Search for the cell housing the specified text and yield its [x, y] center coordinate. 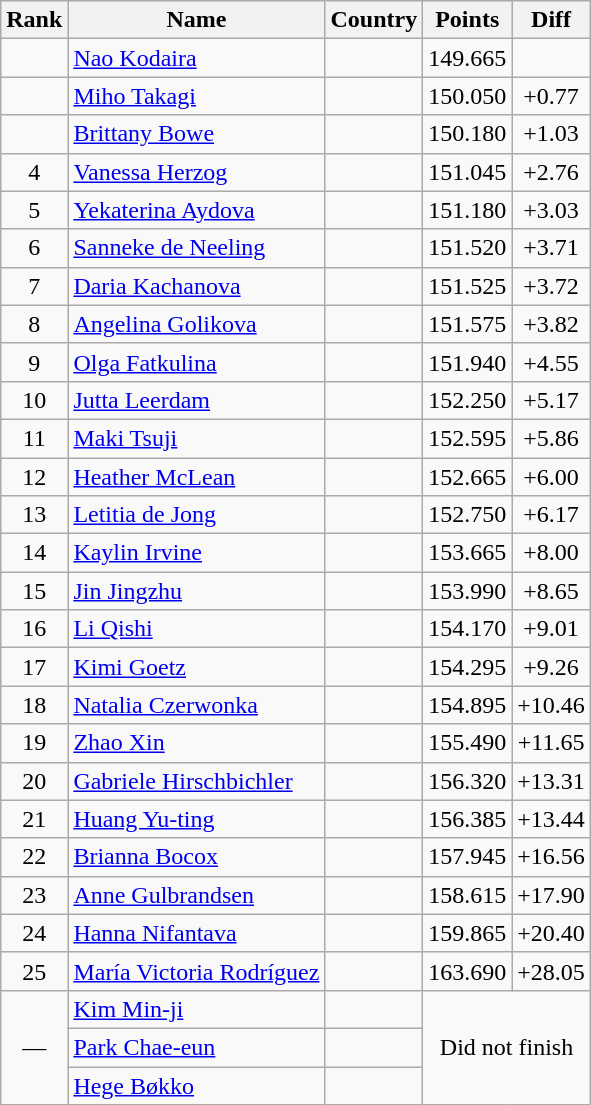
Hege Bøkko [196, 1085]
+6.17 [552, 515]
Vanessa Herzog [196, 172]
+9.01 [552, 629]
Anne Gulbrandsen [196, 895]
154.895 [468, 705]
15 [34, 591]
11 [34, 438]
Natalia Czerwonka [196, 705]
Diff [552, 20]
25 [34, 971]
Sanneke de Neeling [196, 248]
+3.71 [552, 248]
19 [34, 743]
22 [34, 857]
+0.77 [552, 96]
23 [34, 895]
7 [34, 286]
158.615 [468, 895]
+9.26 [552, 667]
156.320 [468, 781]
21 [34, 819]
+3.82 [552, 324]
Kim Min-ji [196, 1009]
Maki Tsuji [196, 438]
154.170 [468, 629]
Miho Takagi [196, 96]
157.945 [468, 857]
+13.31 [552, 781]
24 [34, 933]
Points [468, 20]
Rank [34, 20]
149.665 [468, 58]
153.665 [468, 553]
151.575 [468, 324]
4 [34, 172]
Heather McLean [196, 477]
+1.03 [552, 134]
5 [34, 210]
20 [34, 781]
Did not finish [507, 1047]
Letitia de Jong [196, 515]
154.295 [468, 667]
Park Chae-eun [196, 1047]
156.385 [468, 819]
+6.00 [552, 477]
Gabriele Hirschbichler [196, 781]
+13.44 [552, 819]
150.050 [468, 96]
16 [34, 629]
Olga Fatkulina [196, 362]
Brianna Bocox [196, 857]
8 [34, 324]
Hanna Nifantava [196, 933]
Jin Jingzhu [196, 591]
Name [196, 20]
Jutta Leerdam [196, 400]
155.490 [468, 743]
Angelina Golikova [196, 324]
17 [34, 667]
María Victoria Rodríguez [196, 971]
152.750 [468, 515]
153.990 [468, 591]
18 [34, 705]
163.690 [468, 971]
+17.90 [552, 895]
9 [34, 362]
+8.65 [552, 591]
Zhao Xin [196, 743]
+20.40 [552, 933]
Huang Yu-ting [196, 819]
152.665 [468, 477]
+5.17 [552, 400]
Country [374, 20]
151.520 [468, 248]
Brittany Bowe [196, 134]
152.250 [468, 400]
+2.76 [552, 172]
151.525 [468, 286]
151.940 [468, 362]
Kaylin Irvine [196, 553]
+4.55 [552, 362]
+11.65 [552, 743]
+16.56 [552, 857]
+10.46 [552, 705]
159.865 [468, 933]
Yekaterina Aydova [196, 210]
6 [34, 248]
10 [34, 400]
Nao Kodaira [196, 58]
151.180 [468, 210]
152.595 [468, 438]
Kimi Goetz [196, 667]
+5.86 [552, 438]
13 [34, 515]
12 [34, 477]
+3.72 [552, 286]
Li Qishi [196, 629]
+8.00 [552, 553]
+28.05 [552, 971]
14 [34, 553]
151.045 [468, 172]
— [34, 1047]
Daria Kachanova [196, 286]
+3.03 [552, 210]
150.180 [468, 134]
